Extract the [x, y] coordinate from the center of the cell holding the provided text.  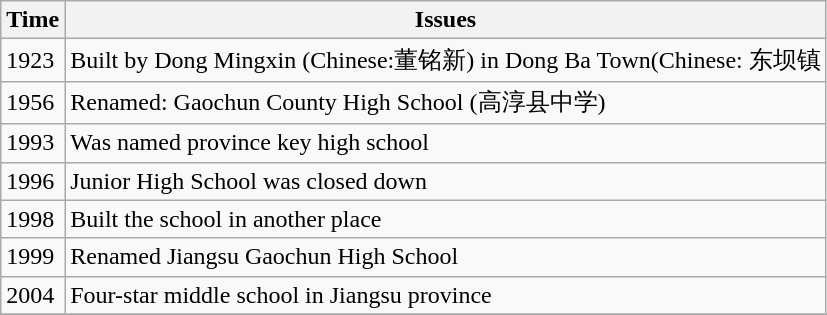
Built the school in another place [446, 219]
Time [33, 20]
Renamed: Gaochun County High School (高淳县中学) [446, 102]
1993 [33, 143]
Renamed Jiangsu Gaochun High School [446, 257]
1996 [33, 181]
1999 [33, 257]
Junior High School was closed down [446, 181]
Issues [446, 20]
Four-star middle school in Jiangsu province [446, 295]
1956 [33, 102]
Was named province key high school [446, 143]
Built by Dong Mingxin (Chinese:董铭新) in Dong Ba Town(Chinese: 东坝镇 [446, 60]
2004 [33, 295]
1998 [33, 219]
1923 [33, 60]
